From the cell containing the given text, extract its center point as [x, y] coordinate. 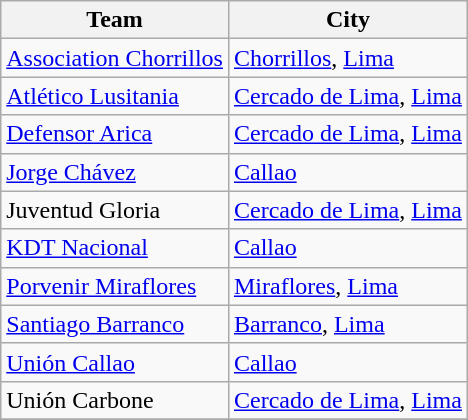
Porvenir Miraflores [115, 286]
Team [115, 20]
Unión Callao [115, 362]
Unión Carbone [115, 400]
Chorrillos, Lima [348, 58]
Jorge Chávez [115, 172]
Defensor Arica [115, 134]
Juventud Gloria [115, 210]
Santiago Barranco [115, 324]
Miraflores, Lima [348, 286]
Barranco, Lima [348, 324]
City [348, 20]
Association Chorrillos [115, 58]
KDT Nacional [115, 248]
Atlético Lusitania [115, 96]
